Pinpoint the cell where the given text exists, returning its [x, y] midpoint coordinate. 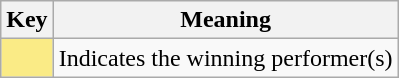
Meaning [226, 20]
Indicates the winning performer(s) [226, 58]
Key [27, 20]
